Output the (X, Y) coordinate of the center of the cell containing the given text.  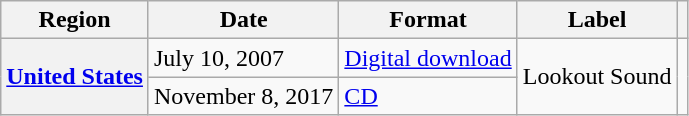
United States (75, 77)
Label (597, 20)
Region (75, 20)
Lookout Sound (597, 77)
Date (243, 20)
Format (428, 20)
July 10, 2007 (243, 58)
November 8, 2017 (243, 96)
Digital download (428, 58)
CD (428, 96)
